Return [X, Y] of the center of cell containing provided text 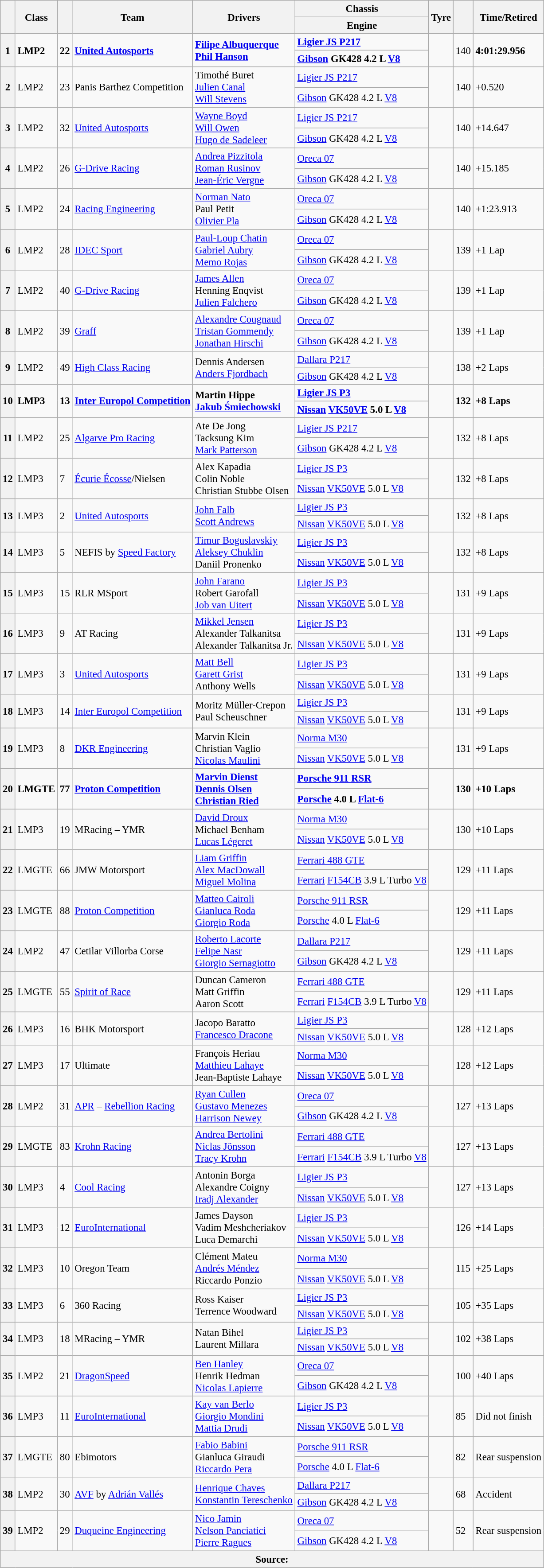
Clément Mateu Andrés Méndez Riccardo Ponzio [244, 1268]
Ebimotors [133, 1457]
IDEC Sport [133, 250]
Chassis [362, 9]
35 [8, 1376]
Roberto Lacorte Felipe Nasr Giorgio Sernagiotto [244, 951]
Timur Boguslavskiy Aleksey Chuklin Daniil Pronenko [244, 552]
Ryan Cullen Gustavo Menezes Harrison Newey [244, 1106]
Duncan Cameron Matt Griffin Aaron Scott [244, 992]
RLR MSport [133, 593]
AT Racing [133, 634]
20 [8, 789]
+0.520 [508, 87]
126 [463, 1228]
55 [65, 992]
36 [8, 1416]
+25 Laps [508, 1268]
Henrique Chaves Konstantin Tereschenko [244, 1494]
High Class Racing [133, 368]
Time/Retired [508, 17]
Alex Kapadia Colin Noble Christian Stubbe Olsen [244, 479]
Accident [508, 1494]
80 [65, 1457]
+38 Laps [508, 1339]
27 [8, 1066]
Ross Kaiser Terrence Woodward [244, 1305]
Matt Bell Garett Grist Anthony Wells [244, 674]
David Droux Michael Benham Lucas Légeret [244, 829]
Andrea Bertolini Niclas Jönsson Tracy Krohn [244, 1147]
85 [463, 1416]
34 [8, 1339]
83 [65, 1147]
Nico Jamin Nelson Panciatici Pierre Ragues [244, 1531]
Tyre [441, 17]
Martin Hippe Jakub Śmiechowski [244, 401]
+14 Laps [508, 1228]
4:01:29.956 [508, 51]
Did not finish [508, 1416]
Duqueine Engineering [133, 1531]
37 [8, 1457]
Ate De Jong Tacksung Kim Mark Patterson [244, 438]
DragonSpeed [133, 1376]
68 [463, 1494]
360 Racing [133, 1305]
115 [463, 1268]
Graff [133, 331]
John Falb Scott Andrews [244, 516]
138 [463, 368]
Mikkel Jensen Alexander Talkanitsa Alexander Talkanitsa Jr. [244, 634]
Antonin Borga Alexandre Coigny Iradj Alexander [244, 1187]
Racing Engineering [133, 209]
James Allen Henning Enqvist Julien Falchero [244, 290]
Moritz Müller-Crepon Paul Scheuschner [244, 712]
Spirit of Race [133, 992]
+14.647 [508, 128]
Norman Nato Paul Petit Olivier Pla [244, 209]
Dennis Andersen Anders Fjordbach [244, 368]
+35 Laps [508, 1305]
38 [8, 1494]
1 [8, 51]
Ultimate [133, 1066]
Panis Barthez Competition [133, 87]
Drivers [244, 17]
Cetilar Villorba Corse [133, 951]
Kay van Berlo Giorgio Mondini Mattia Drudi [244, 1416]
AVF by Adrián Vallés [133, 1494]
BHK Motorsport [133, 1029]
Engine [362, 26]
APR – Rebellion Racing [133, 1106]
100 [463, 1376]
Écurie Écosse/Nielsen [133, 479]
John Farano Robert Garofall Job van Uitert [244, 593]
52 [463, 1531]
Alexandre Cougnaud Tristan Gommendy Jonathan Hirschi [244, 331]
JMW Motorsport [133, 870]
77 [65, 789]
Marvin Klein Christian Vaglio Nicolas Maulini [244, 748]
Timothé Buret Julien Canal Will Stevens [244, 87]
Matteo Cairoli Gianluca Roda Giorgio Roda [244, 910]
Algarve Pro Racing [133, 438]
+15.185 [508, 168]
66 [65, 870]
82 [463, 1457]
49 [65, 368]
Paul-Loup Chatin Gabriel Aubry Memo Rojas [244, 250]
François Heriau Matthieu Lahaye Jean-Baptiste Lahaye [244, 1066]
102 [463, 1339]
Cool Racing [133, 1187]
Source: [272, 1560]
Marvin Dienst Dennis Olsen Christian Ried [244, 789]
+2 Laps [508, 368]
NEFIS by Speed Factory [133, 552]
Oregon Team [133, 1268]
47 [65, 951]
33 [8, 1305]
DKR Engineering [133, 748]
Filipe Albuquerque Phil Hanson [244, 51]
40 [65, 290]
Krohn Racing [133, 1147]
Jacopo Baratto Francesco Dracone [244, 1029]
105 [463, 1305]
Andrea Pizzitola Roman Rusinov Jean-Éric Vergne [244, 168]
Class [36, 17]
Natan Bihel Laurent Millara [244, 1339]
Fabio Babini Gianluca Giraudi Riccardo Pera [244, 1457]
+1:23.913 [508, 209]
88 [65, 910]
Wayne Boyd Will Owen Hugo de Sadeleer [244, 128]
Ben Hanley Henrik Hedman Nicolas Lapierre [244, 1376]
James Dayson Vadim Meshcheriakov Luca Demarchi [244, 1228]
Team [133, 17]
+40 Laps [508, 1376]
Liam Griffin Alex MacDowall Miguel Molina [244, 870]
